Locate the cell with the specified text and output its [x, y] center coordinate. 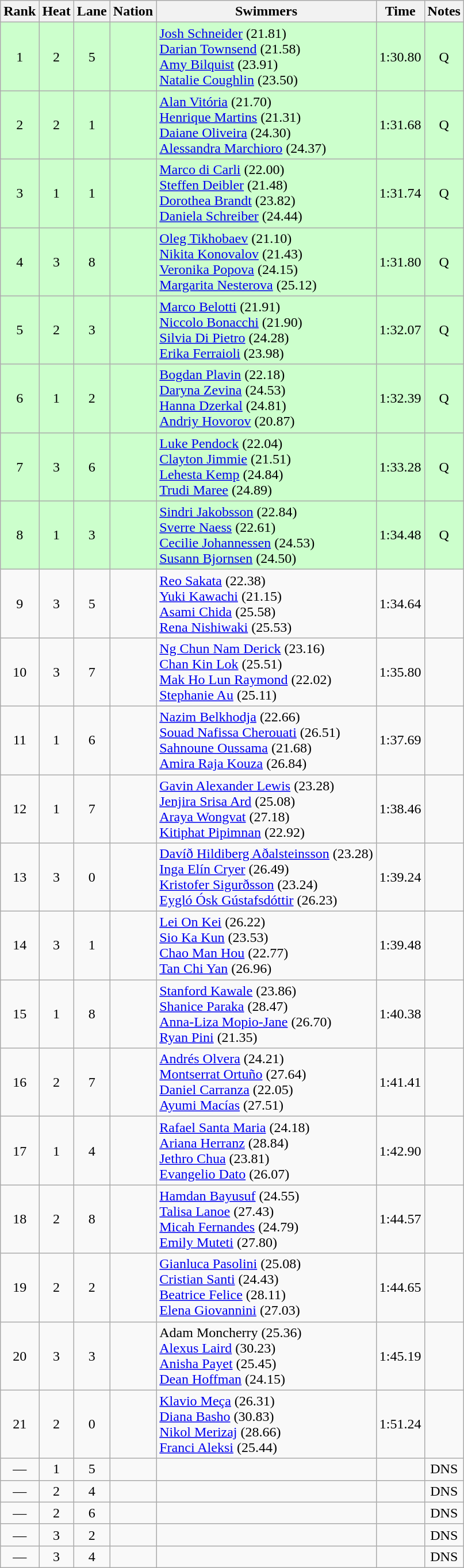
Gavin Alexander Lewis (23.28)Jenjira Srisa Ard (25.08)Araya Wongvat (27.18)Kitiphat Pipimnan (22.92) [267, 809]
Stanford Kawale (23.86)Shanice Paraka (28.47)Anna-Liza Mopio-Jane (26.70)Ryan Pini (21.35) [267, 1014]
Josh Schneider (21.81)Darian Townsend (21.58)Amy Bilquist (23.91)Natalie Coughlin (23.50) [267, 56]
1:31.68 [400, 125]
1:34.64 [400, 603]
1:39.24 [400, 878]
Andrés Olvera (24.21)Montserrat Ortuño (27.64)Daniel Carranza (22.05)Ayumi Macías (27.51) [267, 1082]
Davíð Hildiberg Aðalsteinsson (23.28)Inga Elín Cryer (26.49)Kristofer Sigurðsson (23.24)Eygló Ósk Gústafsdóttir (26.23) [267, 878]
17 [20, 1151]
Gianluca Pasolini (25.08)Cristian Santi (24.43)Beatrice Felice (28.11)Elena Giovannini (27.03) [267, 1288]
1:31.80 [400, 262]
1:40.38 [400, 1014]
Ng Chun Nam Derick (23.16)Chan Kin Lok (25.51)Mak Ho Lun Raymond (22.02)Stephanie Au (25.11) [267, 672]
Bogdan Plavin (22.18)Daryna Zevina (24.53)Hanna Dzerkal (24.81)Andriy Hovorov (20.87) [267, 399]
Luke Pendock (22.04)Clayton Jimmie (21.51)Lehesta Kemp (24.84)Trudi Maree (24.89) [267, 466]
12 [20, 809]
14 [20, 945]
1:33.28 [400, 466]
1:32.39 [400, 399]
Lane [92, 11]
1:31.74 [400, 193]
15 [20, 1014]
1:51.24 [400, 1424]
11 [20, 740]
Notes [444, 11]
Marco di Carli (22.00)Steffen Deibler (21.48)Dorothea Brandt (23.82)Daniela Schreiber (24.44) [267, 193]
Oleg Tikhobaev (21.10)Nikita Konovalov (21.43)Veronika Popova (24.15)Margarita Nesterova (25.12) [267, 262]
1:41.41 [400, 1082]
1:34.48 [400, 535]
18 [20, 1219]
16 [20, 1082]
21 [20, 1424]
1:38.46 [400, 809]
Marco Belotti (21.91)Niccolo Bonacchi (21.90)Silvia Di Pietro (24.28)Erika Ferraioli (23.98) [267, 330]
Lei On Kei (26.22)Sio Ka Kun (23.53)Chao Man Hou (22.77)Tan Chi Yan (26.96) [267, 945]
Adam Moncherry (25.36)Alexus Laird (30.23)Anisha Payet (25.45)Dean Hoffman (24.15) [267, 1355]
1:42.90 [400, 1151]
19 [20, 1288]
20 [20, 1355]
9 [20, 603]
Rank [20, 11]
1:30.80 [400, 56]
1:44.65 [400, 1288]
13 [20, 878]
Nazim Belkhodja (22.66)Souad Nafissa Cherouati (26.51)Sahnoune Oussama (21.68)Amira Raja Kouza (26.84) [267, 740]
1:35.80 [400, 672]
Time [400, 11]
Rafael Santa Maria (24.18)Ariana Herranz (28.84)Jethro Chua (23.81)Evangelio Dato (26.07) [267, 1151]
Reo Sakata (22.38)Yuki Kawachi (21.15)Asami Chida (25.58)Rena Nishiwaki (25.53) [267, 603]
1:44.57 [400, 1219]
Alan Vitória (21.70)Henrique Martins (21.31)Daiane Oliveira (24.30)Alessandra Marchioro (24.37) [267, 125]
1:45.19 [400, 1355]
Hamdan Bayusuf (24.55)Talisa Lanoe (27.43)Micah Fernandes (24.79)Emily Muteti (27.80) [267, 1219]
Klavio Meça (26.31)Diana Basho (30.83)Nikol Merizaj (28.66)Franci Aleksi (25.44) [267, 1424]
1:39.48 [400, 945]
1:32.07 [400, 330]
1:37.69 [400, 740]
Nation [133, 11]
Heat [56, 11]
Sindri Jakobsson (22.84)Sverre Naess (22.61)Cecilie Johannessen (24.53)Susann Bjornsen (24.50) [267, 535]
Swimmers [267, 11]
10 [20, 672]
